Provide the (x, y) coordinate of the cell's center where the given text is located.  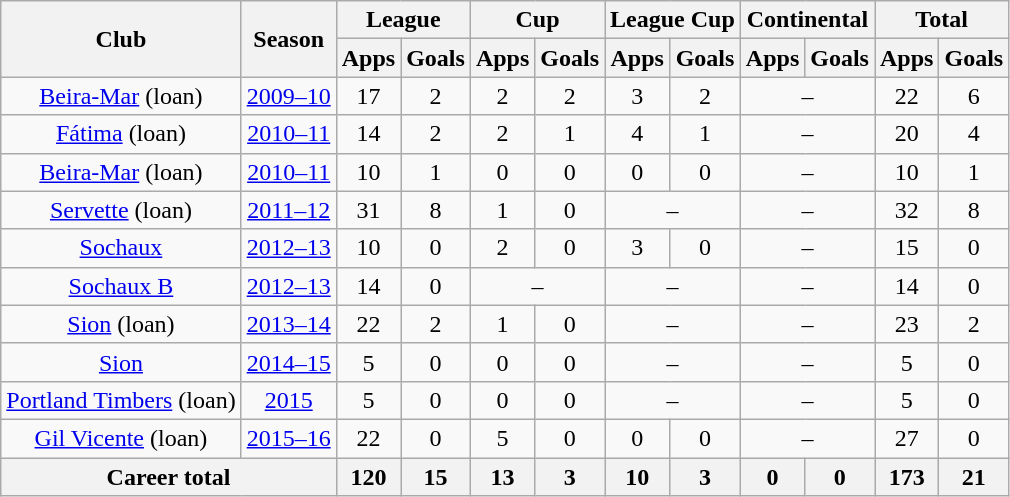
Continental (807, 20)
Total (941, 20)
Sochaux (121, 248)
27 (906, 438)
17 (368, 96)
20 (906, 134)
31 (368, 210)
Season (288, 39)
21 (974, 477)
Cup (537, 20)
2013–14 (288, 324)
13 (502, 477)
Servette (loan) (121, 210)
Career total (168, 477)
Gil Vicente (loan) (121, 438)
2009–10 (288, 96)
Sion (121, 362)
League Cup (673, 20)
2015–16 (288, 438)
32 (906, 210)
6 (974, 96)
Club (121, 39)
Sion (loan) (121, 324)
23 (906, 324)
League (403, 20)
Sochaux B (121, 286)
2011–12 (288, 210)
Fátima (loan) (121, 134)
173 (906, 477)
120 (368, 477)
2015 (288, 400)
Portland Timbers (loan) (121, 400)
2014–15 (288, 362)
